Detect which cell encompasses the target text, then output its (x, y) center coordinate. 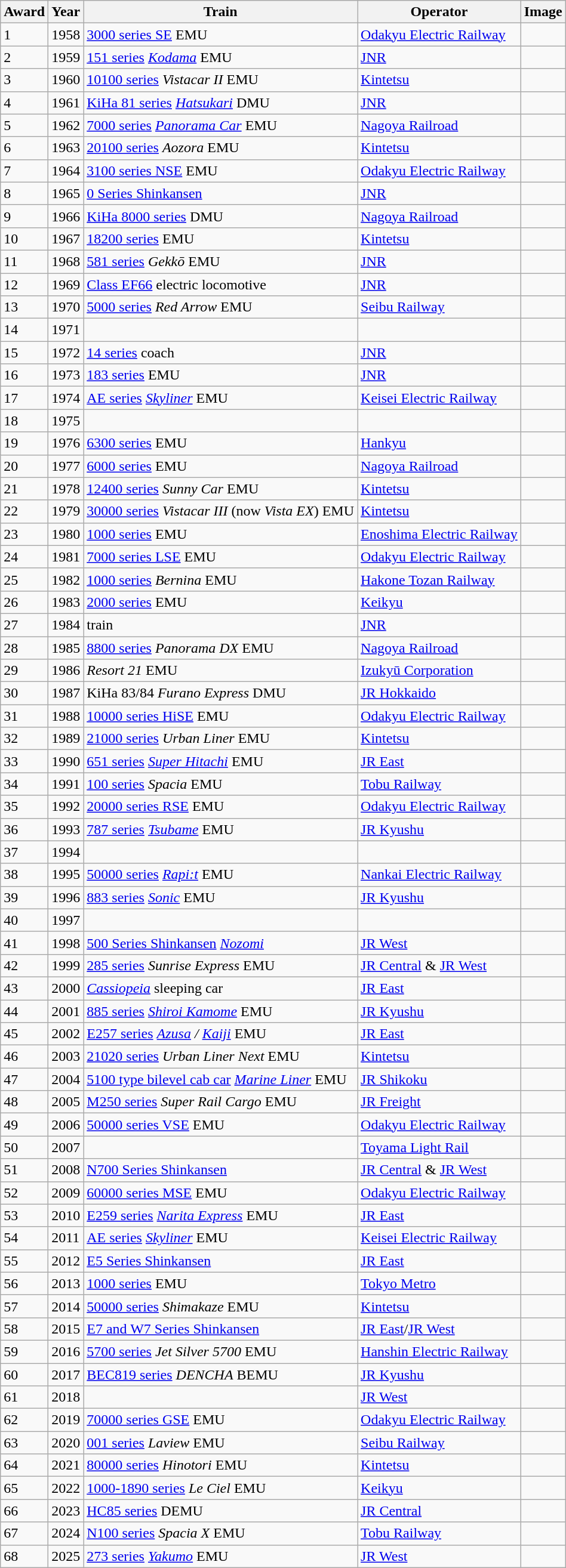
KiHa 8000 series DMU (221, 216)
37 (24, 852)
50000 series Rapi:t EMU (221, 875)
1998 (66, 943)
11 (24, 261)
Resort 21 EMU (221, 671)
2019 (66, 1420)
001 series Laview EMU (221, 1443)
33 (24, 761)
Enoshima Electric Railway (439, 534)
49 (24, 1125)
16 (24, 375)
Izukyū Corporation (439, 671)
10100 series Vistacar II EMU (221, 80)
HC85 series DEMU (221, 1511)
48 (24, 1102)
47 (24, 1079)
66 (24, 1511)
285 series Sunrise Express EMU (221, 965)
581 series Gekkō EMU (221, 261)
1980 (66, 534)
651 series Super Hitachi EMU (221, 761)
54 (24, 1238)
67 (24, 1533)
6000 series EMU (221, 466)
8800 series Panorama DX EMU (221, 647)
Year (66, 12)
2008 (66, 1170)
E5 Series Shinkansen (221, 1261)
6300 series EMU (221, 443)
60000 series MSE EMU (221, 1193)
1999 (66, 965)
1962 (66, 125)
1975 (66, 421)
23 (24, 534)
2014 (66, 1306)
Hanshin Electric Railway (439, 1351)
1970 (66, 307)
14 series coach (221, 353)
4 (24, 103)
JR Freight (439, 1102)
2 (24, 57)
1976 (66, 443)
1994 (66, 852)
2012 (66, 1261)
Hakone Tozan Railway (439, 579)
80000 series Hinotori EMU (221, 1465)
50 (24, 1147)
2000 (66, 988)
43 (24, 988)
Class EF66 electric locomotive (221, 285)
1986 (66, 671)
28 (24, 647)
1977 (66, 466)
2022 (66, 1488)
1000 series Bernina EMU (221, 579)
34 (24, 784)
JR Hokkaido (439, 693)
KiHa 81 series Hatsukari DMU (221, 103)
18200 series EMU (221, 239)
885 series Shiroi Kamome EMU (221, 1011)
39 (24, 897)
1989 (66, 739)
24 (24, 557)
14 (24, 330)
64 (24, 1465)
2015 (66, 1329)
Image (543, 12)
50000 series VSE EMU (221, 1125)
1992 (66, 807)
65 (24, 1488)
53 (24, 1215)
2020 (66, 1443)
1995 (66, 875)
44 (24, 1011)
1984 (66, 625)
10000 series HiSE EMU (221, 716)
5000 series Red Arrow EMU (221, 307)
1990 (66, 761)
46 (24, 1057)
883 series Sonic EMU (221, 897)
2010 (66, 1215)
train (221, 625)
2004 (66, 1079)
68 (24, 1556)
1987 (66, 693)
21000 series Urban Liner EMU (221, 739)
26 (24, 602)
19 (24, 443)
70000 series GSE EMU (221, 1420)
58 (24, 1329)
62 (24, 1420)
E257 series Azusa / Kaiji EMU (221, 1034)
2009 (66, 1193)
20000 series RSE EMU (221, 807)
3000 series SE EMU (221, 35)
13 (24, 307)
3100 series NSE EMU (221, 171)
12 (24, 285)
1991 (66, 784)
59 (24, 1351)
1971 (66, 330)
6 (24, 148)
2013 (66, 1283)
Train (221, 12)
0 Series Shinkansen (221, 193)
2016 (66, 1351)
1973 (66, 375)
25 (24, 579)
1979 (66, 511)
Hankyu (439, 443)
2017 (66, 1374)
42 (24, 965)
1967 (66, 239)
2021 (66, 1465)
1963 (66, 148)
21020 series Urban Liner Next EMU (221, 1057)
61 (24, 1397)
1981 (66, 557)
Award (24, 12)
9 (24, 216)
BEC819 series DENCHA BEMU (221, 1374)
3 (24, 80)
50000 series Shimakaze EMU (221, 1306)
7 (24, 171)
21 (24, 489)
8 (24, 193)
1960 (66, 80)
1997 (66, 920)
KiHa 83/84 Furano Express DMU (221, 693)
N100 series Spacia X EMU (221, 1533)
18 (24, 421)
2003 (66, 1057)
38 (24, 875)
30 (24, 693)
1974 (66, 398)
2024 (66, 1533)
56 (24, 1283)
JR East/JR West (439, 1329)
1964 (66, 171)
1961 (66, 103)
31 (24, 716)
183 series EMU (221, 375)
M250 series Super Rail Cargo EMU (221, 1102)
17 (24, 398)
41 (24, 943)
787 series Tsubame EMU (221, 829)
Nankai Electric Railway (439, 875)
1969 (66, 285)
E259 series Narita Express EMU (221, 1215)
JR Central (439, 1511)
1982 (66, 579)
60 (24, 1374)
27 (24, 625)
55 (24, 1261)
5 (24, 125)
1959 (66, 57)
Cassiopeia sleeping car (221, 988)
63 (24, 1443)
35 (24, 807)
1958 (66, 35)
1983 (66, 602)
1000-1890 series Le Ciel EMU (221, 1488)
1978 (66, 489)
100 series Spacia EMU (221, 784)
20 (24, 466)
7000 series Panorama Car EMU (221, 125)
1968 (66, 261)
Toyama Light Rail (439, 1147)
10 (24, 239)
36 (24, 829)
1996 (66, 897)
Operator (439, 12)
32 (24, 739)
Tokyo Metro (439, 1283)
57 (24, 1306)
45 (24, 1034)
1972 (66, 353)
500 Series Shinkansen Nozomi (221, 943)
52 (24, 1193)
2006 (66, 1125)
N700 Series Shinkansen (221, 1170)
5700 series Jet Silver 5700 EMU (221, 1351)
273 series Yakumo EMU (221, 1556)
151 series Kodama EMU (221, 57)
1988 (66, 716)
30000 series Vistacar III (now Vista EX) EMU (221, 511)
2018 (66, 1397)
1993 (66, 829)
7000 series LSE EMU (221, 557)
1985 (66, 647)
1965 (66, 193)
40 (24, 920)
E7 and W7 Series Shinkansen (221, 1329)
12400 series Sunny Car EMU (221, 489)
1 (24, 35)
51 (24, 1170)
2007 (66, 1147)
2001 (66, 1011)
15 (24, 353)
2005 (66, 1102)
22 (24, 511)
2011 (66, 1238)
JR Shikoku (439, 1079)
2002 (66, 1034)
2025 (66, 1556)
2000 series EMU (221, 602)
29 (24, 671)
20100 series Aozora EMU (221, 148)
1966 (66, 216)
5100 type bilevel cab car Marine Liner EMU (221, 1079)
2023 (66, 1511)
